Search for the cell housing the specified text and yield its [X, Y] center coordinate. 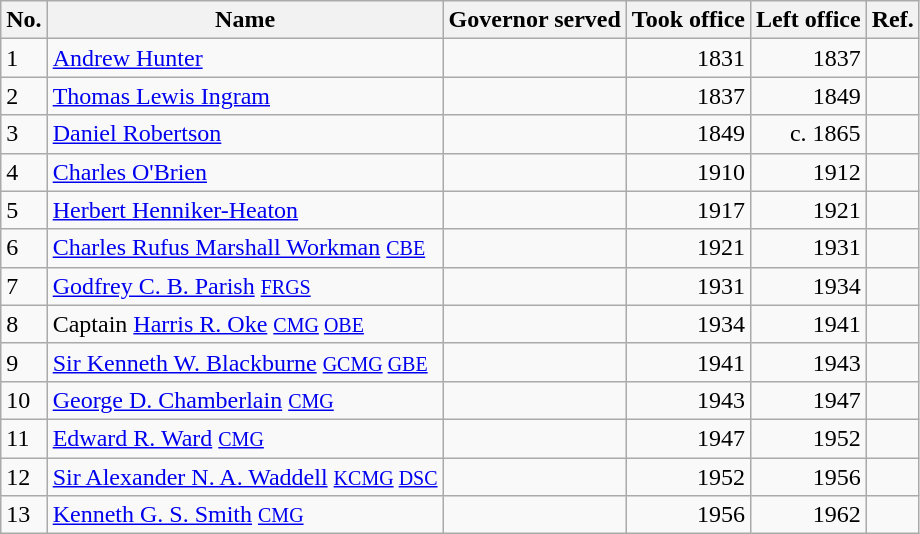
3 [24, 134]
1962 [808, 515]
c. 1865 [808, 134]
11 [24, 438]
5 [24, 210]
1917 [688, 210]
No. [24, 20]
Kenneth G. S. Smith CMG [245, 515]
Took office [688, 20]
2 [24, 96]
Godfrey C. B. Parish FRGS [245, 286]
Governor served [534, 20]
6 [24, 248]
1831 [688, 58]
Left office [808, 20]
Name [245, 20]
Sir Kenneth W. Blackburne GCMG GBE [245, 362]
Edward R. Ward CMG [245, 438]
12 [24, 477]
Charles Rufus Marshall Workman CBE [245, 248]
7 [24, 286]
4 [24, 172]
Sir Alexander N. A. Waddell KCMG DSC [245, 477]
10 [24, 400]
Andrew Hunter [245, 58]
George D. Chamberlain CMG [245, 400]
Charles O'Brien [245, 172]
Herbert Henniker-Heaton [245, 210]
9 [24, 362]
8 [24, 324]
1912 [808, 172]
1910 [688, 172]
Captain Harris R. Oke CMG OBE [245, 324]
Ref. [892, 20]
Thomas Lewis Ingram [245, 96]
Daniel Robertson [245, 134]
1 [24, 58]
13 [24, 515]
